Detect which cell encompasses the target text, then output its (X, Y) center coordinate. 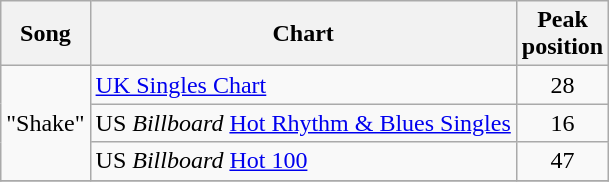
"Shake" (46, 123)
16 (562, 123)
Song (46, 34)
US Billboard Hot Rhythm & Blues Singles (303, 123)
Chart (303, 34)
28 (562, 85)
Peak position (562, 34)
47 (562, 161)
UK Singles Chart (303, 85)
US Billboard Hot 100 (303, 161)
